Locate the cell with the specified text and output its (X, Y) center coordinate. 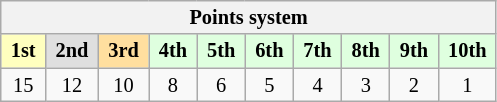
4 (317, 85)
4th (173, 51)
1st (24, 51)
6th (269, 51)
8 (173, 85)
1 (467, 85)
12 (72, 85)
10th (467, 51)
8th (366, 51)
2 (414, 85)
3rd (123, 51)
15 (24, 85)
6 (221, 85)
5 (269, 85)
10 (123, 85)
9th (414, 51)
2nd (72, 51)
Points system (249, 17)
3 (366, 85)
7th (317, 51)
5th (221, 51)
